For the text-containing cell, return its midpoint in (x, y) coordinate format. 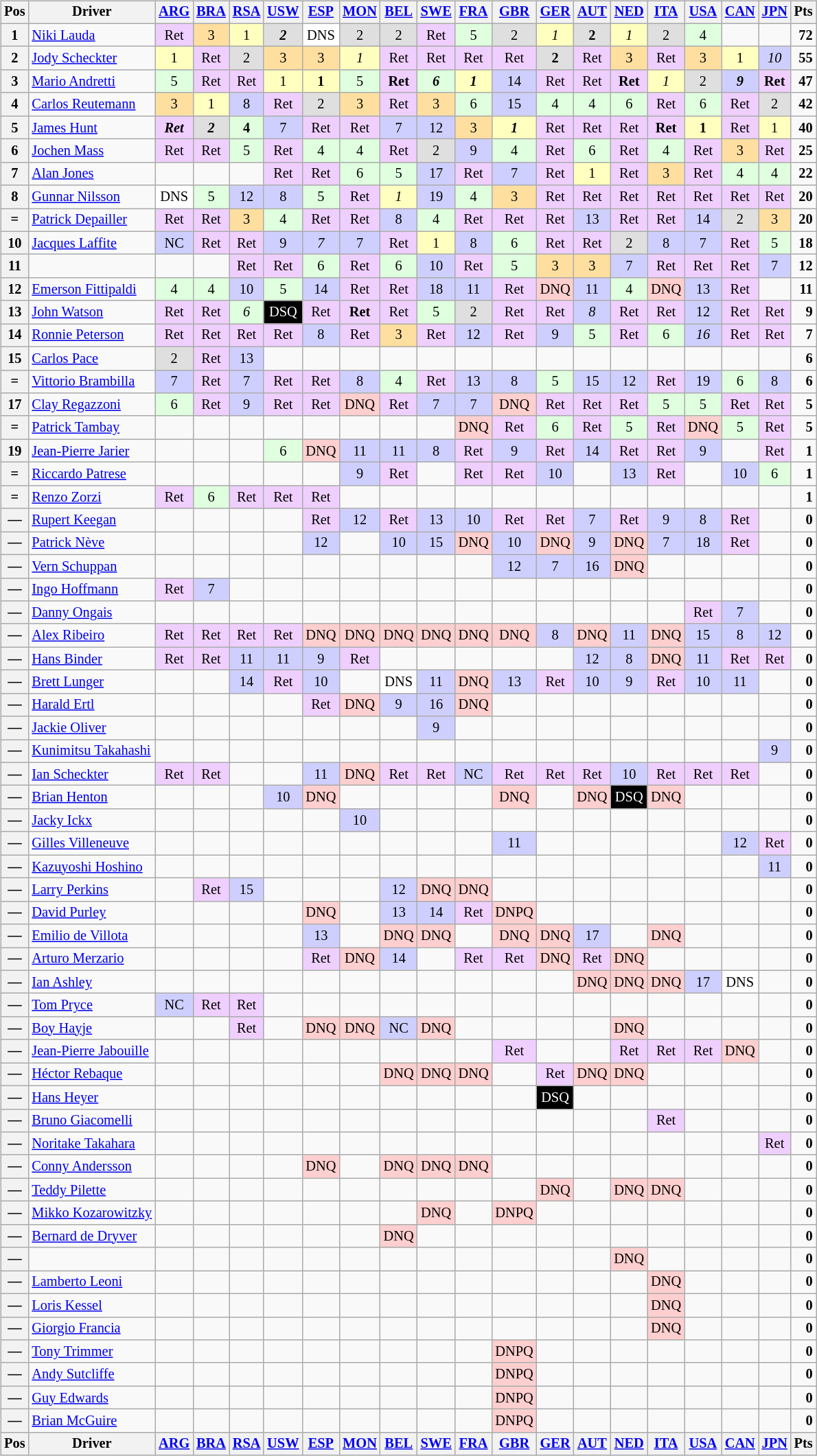
Bruno Giacomelli (92, 1120)
Lamberto Leoni (92, 1282)
Carlos Reutemann (92, 104)
Jochen Mass (92, 151)
Jackie Oliver (92, 728)
Teddy Pilette (92, 1190)
Brett Lunger (92, 682)
72 (803, 35)
Emerson Fittipaldi (92, 290)
47 (803, 82)
40 (803, 128)
Patrick Depailler (92, 220)
Mikko Kozarowitzky (92, 1213)
Guy Edwards (92, 1398)
Boy Hayje (92, 1029)
Hans Binder (92, 659)
Bernard de Dryver (92, 1236)
Ian Scheckter (92, 774)
Brian McGuire (92, 1421)
Jacques Laffite (92, 243)
David Purley (92, 913)
Alan Jones (92, 174)
Harald Ertl (92, 705)
Conny Andersson (92, 1166)
Kunimitsu Takahashi (92, 751)
Tom Pryce (92, 1005)
Alex Ribeiro (92, 635)
25 (803, 151)
Ronnie Peterson (92, 336)
Emilio de Villota (92, 936)
Giorgio Francia (92, 1328)
Andy Sutcliffe (92, 1374)
Jean-Pierre Jarier (92, 451)
Kazuyoshi Hoshino (92, 867)
Carlos Pace (92, 358)
Tony Trimmer (92, 1352)
Patrick Tambay (92, 427)
Rupert Keegan (92, 520)
Niki Lauda (92, 35)
22 (803, 174)
Gunnar Nilsson (92, 197)
Gilles Villeneuve (92, 843)
Danny Ongais (92, 613)
Hans Heyer (92, 1097)
42 (803, 104)
Riccardo Patrese (92, 474)
Ian Ashley (92, 982)
James Hunt (92, 128)
Brian Henton (92, 797)
Héctor Rebaque (92, 1075)
Vern Schuppan (92, 566)
Arturo Merzario (92, 959)
Jean-Pierre Jabouille (92, 1051)
Loris Kessel (92, 1305)
Renzo Zorzi (92, 497)
Patrick Nève (92, 543)
Jacky Ickx (92, 821)
Larry Perkins (92, 890)
Jody Scheckter (92, 58)
John Watson (92, 312)
55 (803, 58)
Clay Regazzoni (92, 405)
Noritake Takahara (92, 1144)
Ingo Hoffmann (92, 589)
Vittorio Brambilla (92, 381)
Mario Andretti (92, 82)
